Identify which cell holds the provided text, then report its [x, y] central coordinate. 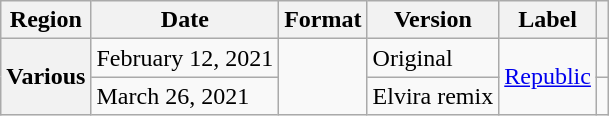
Republic [548, 77]
Elvira remix [433, 96]
Various [46, 77]
March 26, 2021 [185, 96]
Label [548, 20]
Date [185, 20]
February 12, 2021 [185, 58]
Format [323, 20]
Region [46, 20]
Original [433, 58]
Version [433, 20]
